Return (X, Y) of the center of cell containing provided text 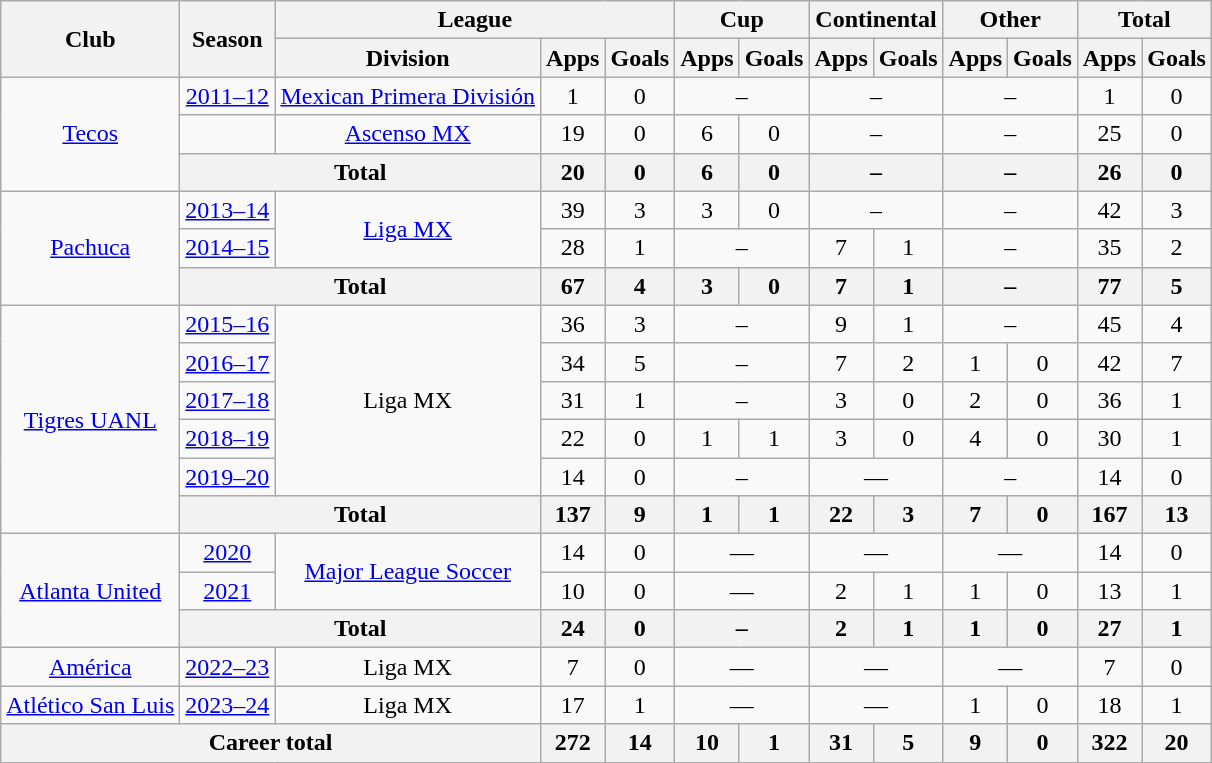
2017–18 (228, 400)
77 (1109, 286)
28 (573, 248)
Division (408, 58)
2016–17 (228, 362)
Career total (271, 743)
Tecos (90, 134)
Major League Soccer (408, 572)
27 (1109, 629)
Tigres UANL (90, 419)
30 (1109, 438)
24 (573, 629)
2020 (228, 553)
19 (573, 134)
2021 (228, 591)
League (475, 20)
35 (1109, 248)
34 (573, 362)
2023–24 (228, 705)
2019–20 (228, 477)
Pachuca (90, 248)
2022–23 (228, 667)
Season (228, 39)
25 (1109, 134)
2015–16 (228, 324)
Continental (876, 20)
137 (573, 515)
2014–15 (228, 248)
322 (1109, 743)
26 (1109, 172)
272 (573, 743)
67 (573, 286)
Atlético San Luis (90, 705)
Club (90, 39)
18 (1109, 705)
2013–14 (228, 210)
América (90, 667)
Cup (742, 20)
Mexican Primera División (408, 96)
45 (1109, 324)
39 (573, 210)
Atlanta United (90, 591)
17 (573, 705)
2011–12 (228, 96)
167 (1109, 515)
Other (1010, 20)
2018–19 (228, 438)
Ascenso MX (408, 134)
